Provide the (x, y) coordinate of the cell's center where the given text is located.  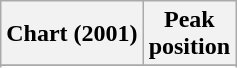
Chart (2001) (72, 34)
Peakposition (189, 34)
